Locate the cell with the specified text and output its (x, y) center coordinate. 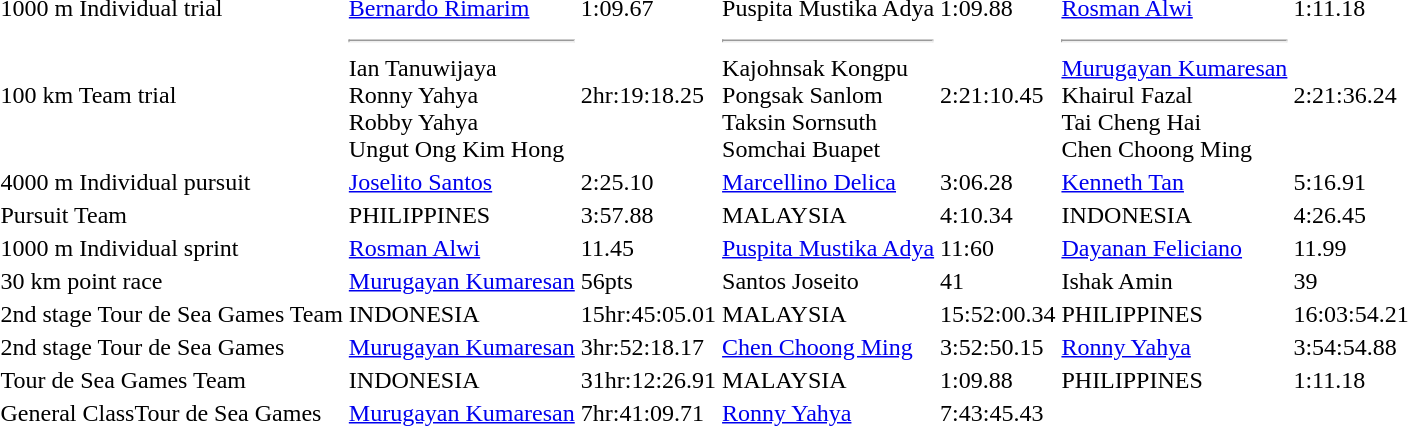
11:60 (998, 248)
41 (998, 281)
11.45 (648, 248)
3:57.88 (648, 215)
Kenneth Tan (1174, 182)
Marcellino Delica (828, 182)
Rosman Alwi (462, 248)
56pts (648, 281)
Puspita Mustika Adya (828, 248)
2:21:10.45 (998, 95)
Ian TanuwijayaRonny YahyaRobby YahyaUngut Ong Kim Hong (462, 95)
2hr:19:18.25 (648, 95)
2:25.10 (648, 182)
Ishak Amin (1174, 281)
Ronny Yahya (1174, 347)
3hr:52:18.17 (648, 347)
Chen Choong Ming (828, 347)
4:10.34 (998, 215)
31hr:12:26.91 (648, 380)
1:09.88 (998, 380)
Kajohnsak KongpuPongsak SanlomTaksin SornsuthSomchai Buapet (828, 95)
Santos Joseito (828, 281)
15hr:45:05.01 (648, 314)
3:52:50.15 (998, 347)
15:52:00.34 (998, 314)
3:06.28 (998, 182)
Murugayan KumaresanKhairul FazalTai Cheng HaiChen Choong Ming (1174, 95)
Joselito Santos (462, 182)
Dayanan Feliciano (1174, 248)
